Extract the (X, Y) coordinate from the center of the cell holding the provided text.  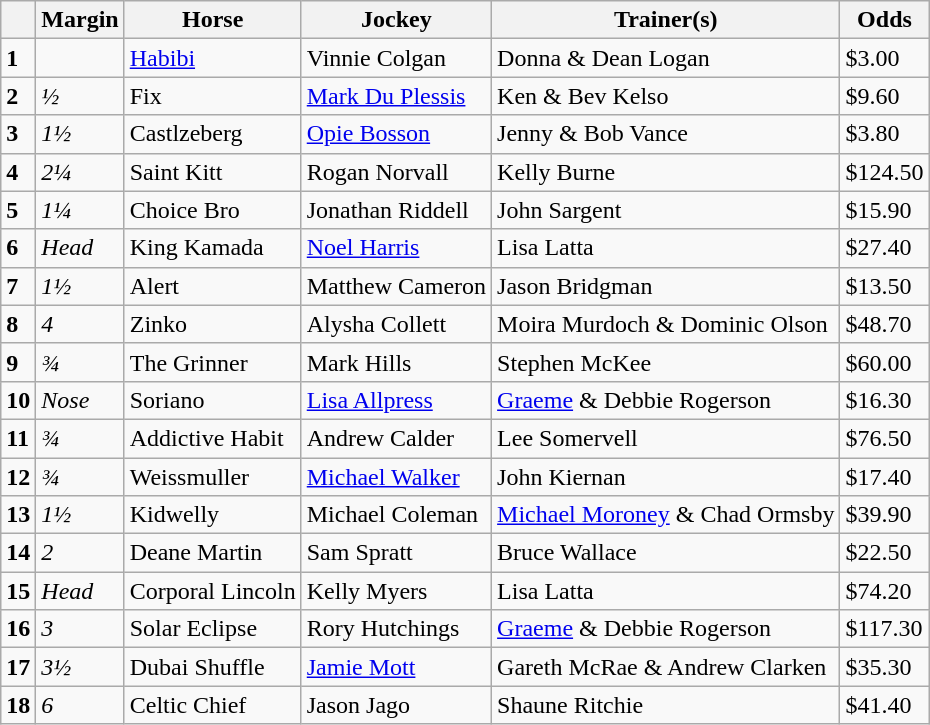
Addictive Habit (212, 438)
Kelly Burne (666, 172)
$3.80 (884, 134)
Corporal Lincoln (212, 591)
Stephen McKee (666, 362)
11 (18, 438)
Rogan Norvall (396, 172)
13 (18, 515)
Jonathan Riddell (396, 210)
Trainer(s) (666, 20)
Opie Bosson (396, 134)
Lee Somervell (666, 438)
Jamie Mott (396, 667)
Alysha Collett (396, 324)
8 (18, 324)
Jason Jago (396, 705)
Nose (80, 400)
Moira Murdoch & Dominic Olson (666, 324)
2¼ (80, 172)
$22.50 (884, 553)
$124.50 (884, 172)
$117.30 (884, 629)
Deane Martin (212, 553)
$16.30 (884, 400)
5 (18, 210)
$41.40 (884, 705)
Choice Bro (212, 210)
Soriano (212, 400)
$74.20 (884, 591)
Castlzeberg (212, 134)
Fix (212, 96)
Dubai Shuffle (212, 667)
Mark Du Plessis (396, 96)
Saint Kitt (212, 172)
Habibi (212, 58)
Sam Spratt (396, 553)
Matthew Cameron (396, 286)
Andrew Calder (396, 438)
$15.90 (884, 210)
The Grinner (212, 362)
Michael Walker (396, 477)
3½ (80, 667)
1¼ (80, 210)
Zinko (212, 324)
$35.30 (884, 667)
Kelly Myers (396, 591)
$76.50 (884, 438)
$13.50 (884, 286)
$39.90 (884, 515)
Vinnie Colgan (396, 58)
Celtic Chief (212, 705)
14 (18, 553)
Jason Bridgman (666, 286)
Weissmuller (212, 477)
Odds (884, 20)
Michael Moroney & Chad Ormsby (666, 515)
John Sargent (666, 210)
Margin (80, 20)
Horse (212, 20)
Rory Hutchings (396, 629)
10 (18, 400)
15 (18, 591)
Shaune Ritchie (666, 705)
7 (18, 286)
Donna & Dean Logan (666, 58)
Michael Coleman (396, 515)
$3.00 (884, 58)
Mark Hills (396, 362)
9 (18, 362)
Kidwelly (212, 515)
Jockey (396, 20)
1 (18, 58)
Alert (212, 286)
$27.40 (884, 248)
$9.60 (884, 96)
16 (18, 629)
$17.40 (884, 477)
$60.00 (884, 362)
King Kamada (212, 248)
17 (18, 667)
John Kiernan (666, 477)
Ken & Bev Kelso (666, 96)
Solar Eclipse (212, 629)
Gareth McRae & Andrew Clarken (666, 667)
Lisa Allpress (396, 400)
Jenny & Bob Vance (666, 134)
$48.70 (884, 324)
Bruce Wallace (666, 553)
18 (18, 705)
12 (18, 477)
½ (80, 96)
Noel Harris (396, 248)
